Provide the [X, Y] coordinate of the cell's center where the given text is located.  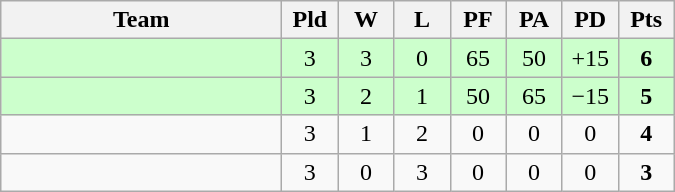
Pld [310, 20]
PD [590, 20]
Pts [646, 20]
PF [478, 20]
PA [534, 20]
Team [142, 20]
W [366, 20]
L [422, 20]
6 [646, 58]
4 [646, 134]
5 [646, 96]
+15 [590, 58]
−15 [590, 96]
